Determine the (x, y) coordinate at the center of the cell enclosing the given text.  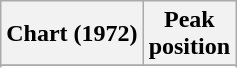
Peakposition (189, 34)
Chart (1972) (72, 34)
